Scan for the cell matching the given text and deliver its [X, Y] coordinate at center. 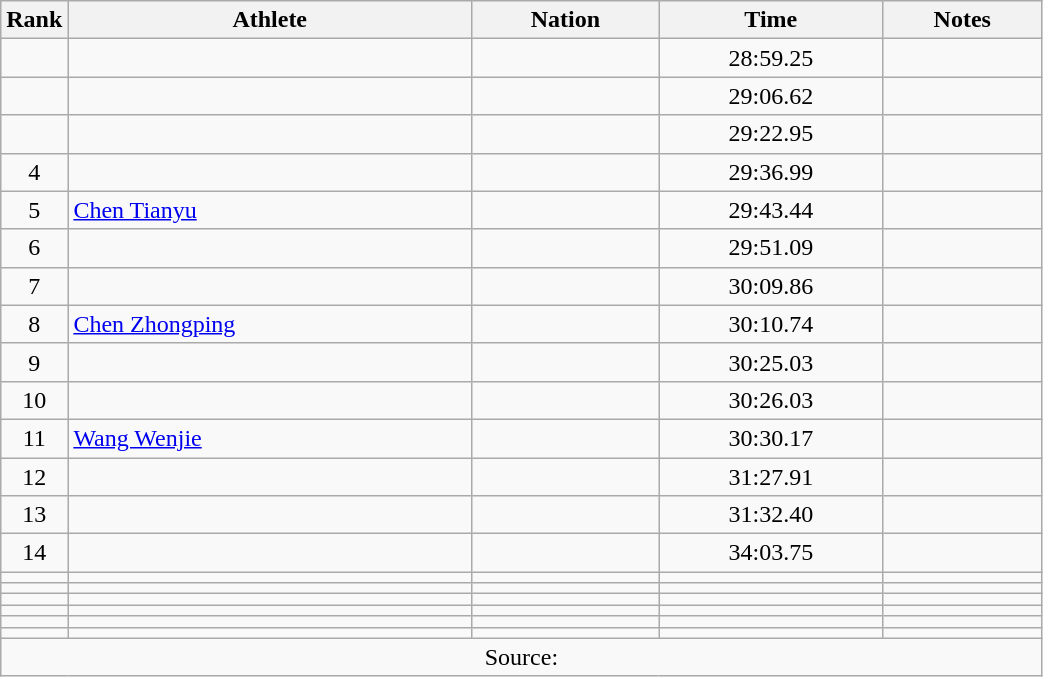
Wang Wenjie [270, 438]
29:06.62 [770, 96]
29:36.99 [770, 172]
9 [34, 362]
13 [34, 515]
Athlete [270, 20]
29:22.95 [770, 134]
30:26.03 [770, 400]
31:27.91 [770, 477]
4 [34, 172]
Source: [522, 657]
Time [770, 20]
6 [34, 248]
7 [34, 286]
30:30.17 [770, 438]
Chen Tianyu [270, 210]
10 [34, 400]
Rank [34, 20]
Notes [962, 20]
30:09.86 [770, 286]
34:03.75 [770, 553]
8 [34, 324]
14 [34, 553]
28:59.25 [770, 58]
12 [34, 477]
30:25.03 [770, 362]
29:51.09 [770, 248]
11 [34, 438]
Chen Zhongping [270, 324]
30:10.74 [770, 324]
31:32.40 [770, 515]
Nation [566, 20]
5 [34, 210]
29:43.44 [770, 210]
